Locate the cell with the specified text and output its (X, Y) center coordinate. 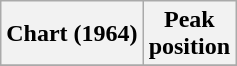
Peakposition (189, 34)
Chart (1964) (72, 34)
